Provide the (x, y) coordinate of the cell's center where the given text is located.  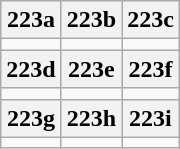
223c (151, 20)
223f (151, 69)
223d (31, 69)
223i (151, 118)
223a (31, 20)
223b (91, 20)
223h (91, 118)
223g (31, 118)
223e (91, 69)
